Search for the cell housing the specified text and yield its [X, Y] center coordinate. 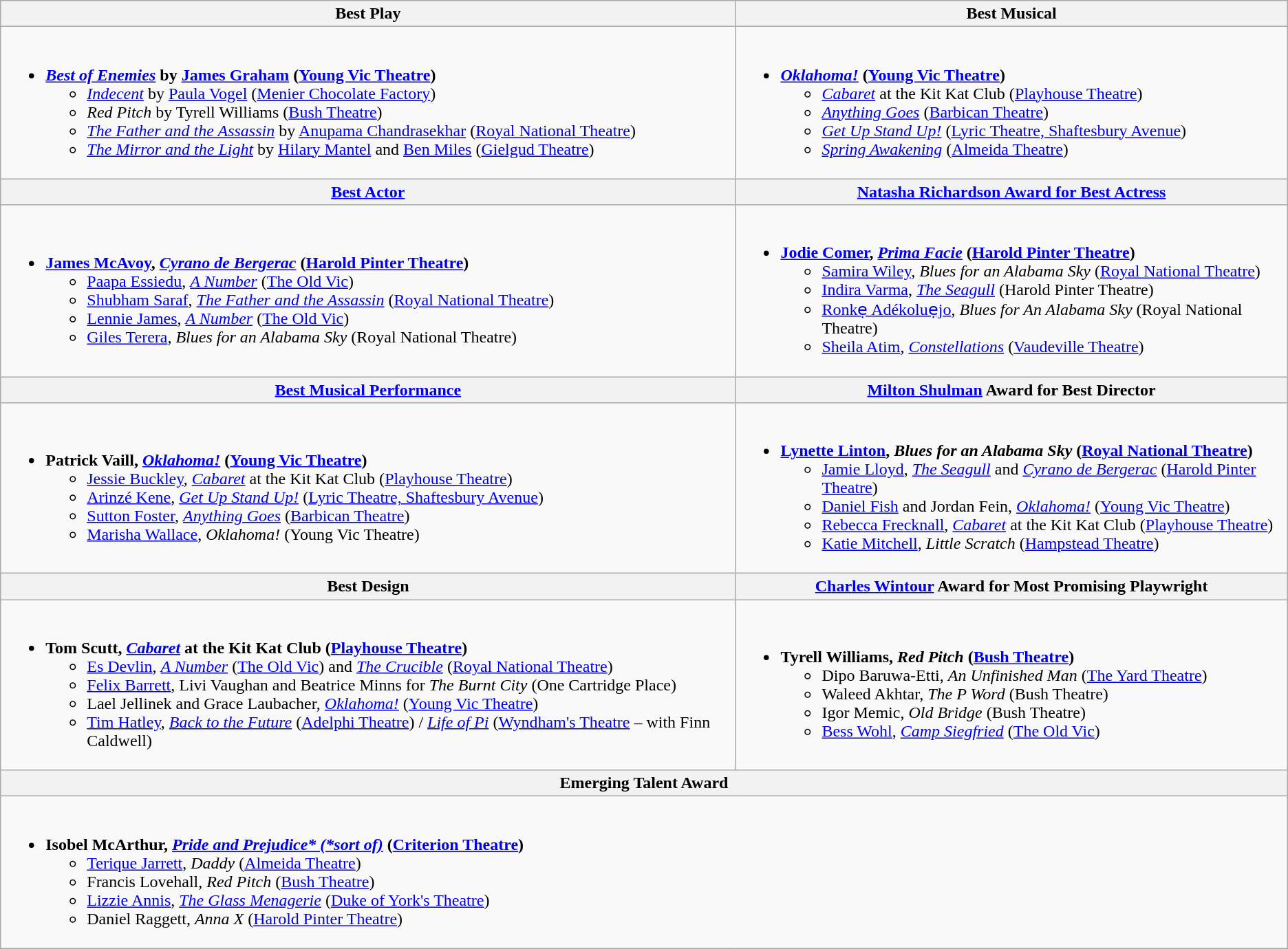
Milton Shulman Award for Best Director [1011, 390]
Best Play [368, 14]
Best Musical Performance [368, 390]
Best Musical [1011, 14]
Emerging Talent Award [644, 783]
Best Actor [368, 192]
Natasha Richardson Award for Best Actress [1011, 192]
Charles Wintour Award for Most Promising Playwright [1011, 587]
Best Design [368, 587]
